Extract the (x, y) coordinate from the center of the cell holding the provided text.  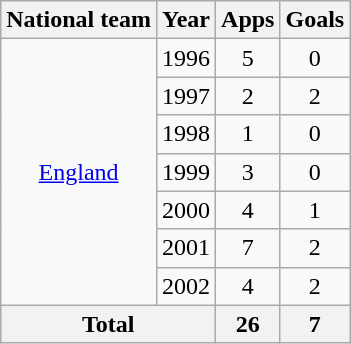
Apps (248, 20)
Year (186, 20)
1997 (186, 96)
1996 (186, 58)
1998 (186, 134)
2002 (186, 286)
National team (79, 20)
1999 (186, 172)
26 (248, 324)
2001 (186, 248)
3 (248, 172)
Goals (315, 20)
2000 (186, 210)
England (79, 172)
5 (248, 58)
Total (108, 324)
